Determine the [x, y] coordinate at the center of the cell enclosing the given text.  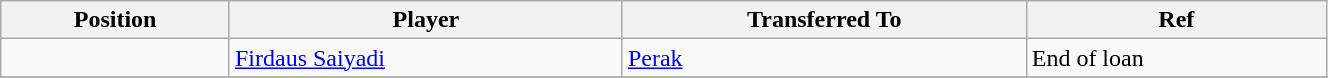
Perak [824, 58]
Position [116, 20]
Player [426, 20]
Firdaus Saiyadi [426, 58]
End of loan [1176, 58]
Transferred To [824, 20]
Ref [1176, 20]
